Return (x, y) of the center of cell containing provided text 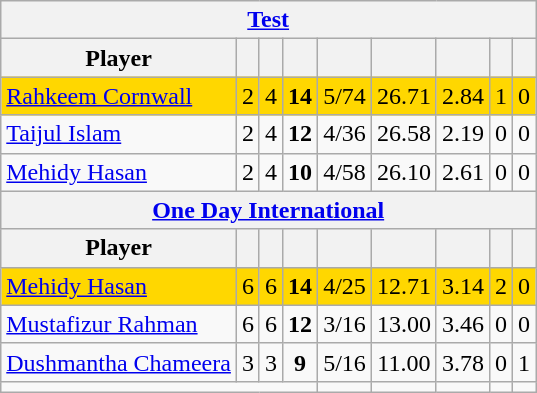
Mustafizur Rahman (119, 324)
26.71 (404, 96)
Taijul Islam (119, 134)
13.00 (404, 324)
Dushmantha Chameera (119, 362)
2.19 (462, 134)
2.61 (462, 172)
12.71 (404, 286)
5/16 (345, 362)
4/36 (345, 134)
4/25 (345, 286)
9 (300, 362)
3.46 (462, 324)
3.14 (462, 286)
Rahkeem Cornwall (119, 96)
Test (268, 20)
26.58 (404, 134)
2.84 (462, 96)
5/74 (345, 96)
3/16 (345, 324)
4/58 (345, 172)
One Day International (268, 210)
11.00 (404, 362)
26.10 (404, 172)
10 (300, 172)
3.78 (462, 362)
